Identify which cell holds the provided text, then report its [X, Y] central coordinate. 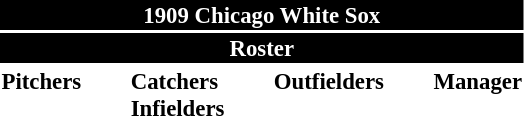
Roster [262, 48]
1909 Chicago White Sox [262, 15]
